For the text-containing cell, return its midpoint in (X, Y) coordinate format. 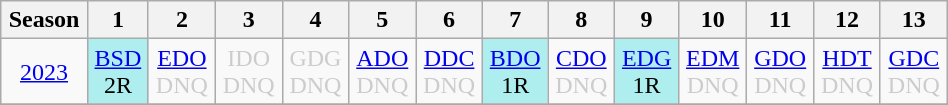
GDGDNQ (316, 72)
2 (182, 20)
6 (450, 20)
GDODNQ (780, 72)
1 (118, 20)
13 (914, 20)
EDG1R (647, 72)
GDCDNQ (914, 72)
Season (44, 20)
BSD2R (118, 72)
2023 (44, 72)
5 (382, 20)
3 (248, 20)
9 (647, 20)
10 (713, 20)
EDMDNQ (713, 72)
EDODNQ (182, 72)
HDTDNQ (848, 72)
DDCDNQ (450, 72)
CDODNQ (582, 72)
8 (582, 20)
BDO1R (514, 72)
7 (514, 20)
4 (316, 20)
IDODNQ (248, 72)
ADODNQ (382, 72)
12 (848, 20)
11 (780, 20)
